Pinpoint the cell where the given text exists, returning its [X, Y] midpoint coordinate. 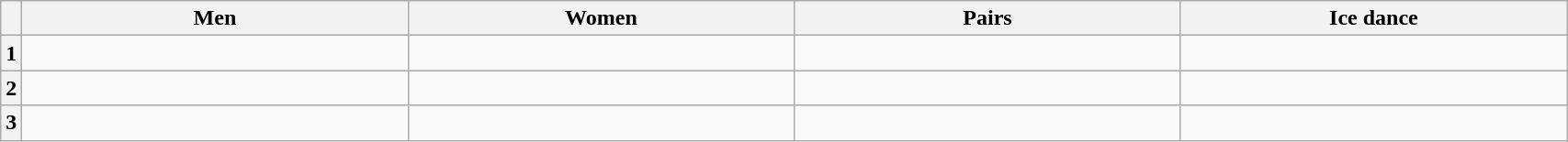
2 [11, 88]
Pairs [987, 18]
3 [11, 123]
Women [601, 18]
Men [215, 18]
1 [11, 53]
Ice dance [1373, 18]
